Find where the given text appears and provide that cell's center as [X, Y] coordinate. 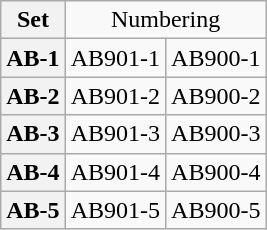
AB900-4 [216, 172]
AB-5 [33, 210]
Set [33, 20]
AB900-3 [216, 134]
Numbering [166, 20]
AB900-1 [216, 58]
AB901-4 [115, 172]
AB-2 [33, 96]
AB901-2 [115, 96]
AB900-5 [216, 210]
AB901-1 [115, 58]
AB901-3 [115, 134]
AB-4 [33, 172]
AB-1 [33, 58]
AB901-5 [115, 210]
AB-3 [33, 134]
AB900-2 [216, 96]
